Detect which cell encompasses the target text, then output its [x, y] center coordinate. 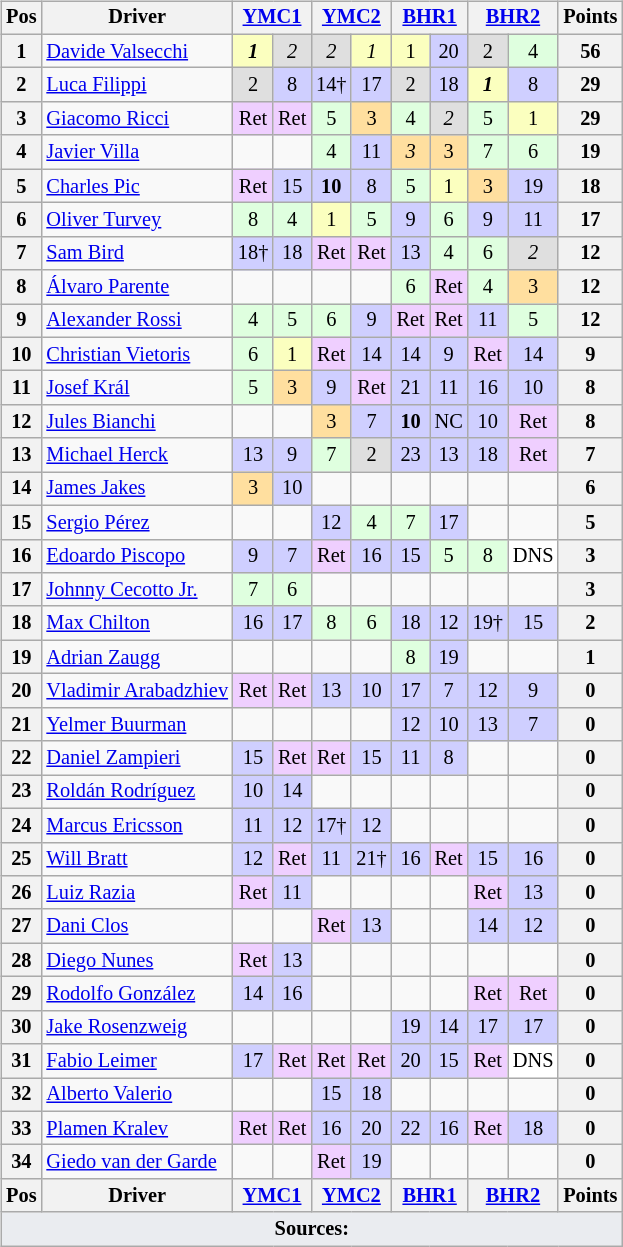
Sergio Pérez [136, 522]
Marcus Ericsson [136, 825]
21† [371, 859]
28 [21, 960]
24 [21, 825]
34 [21, 1162]
Yelmer Buurman [136, 724]
25 [21, 859]
Diego Nunes [136, 960]
31 [21, 1061]
14† [331, 85]
Fabio Leimer [136, 1061]
Alberto Valerio [136, 1095]
17† [331, 825]
26 [21, 893]
Davide Valsecchi [136, 51]
Michael Herck [136, 455]
Christian Vietoris [136, 354]
18† [253, 253]
33 [21, 1128]
James Jakes [136, 489]
Roldán Rodríguez [136, 792]
27 [21, 926]
Giedo van der Garde [136, 1162]
Johnny Cecotto Jr. [136, 590]
Luca Filippi [136, 85]
Giacomo Ricci [136, 119]
Jules Bianchi [136, 422]
Josef Král [136, 388]
Plamen Kralev [136, 1128]
30 [21, 1027]
19† [488, 623]
56 [590, 51]
Will Bratt [136, 859]
Sam Bird [136, 253]
Oliver Turvey [136, 220]
Adrian Zaugg [136, 657]
Max Chilton [136, 623]
Edoardo Piscopo [136, 556]
Rodolfo González [136, 994]
Sources: [312, 1229]
Daniel Zampieri [136, 758]
Alexander Rossi [136, 321]
Jake Rosenzweig [136, 1027]
Javier Villa [136, 152]
Álvaro Parente [136, 287]
Vladimir Arabadzhiev [136, 691]
NC [449, 422]
32 [21, 1095]
Dani Clos [136, 926]
Charles Pic [136, 186]
Luiz Razia [136, 893]
